Detect which cell encompasses the target text, then output its (x, y) center coordinate. 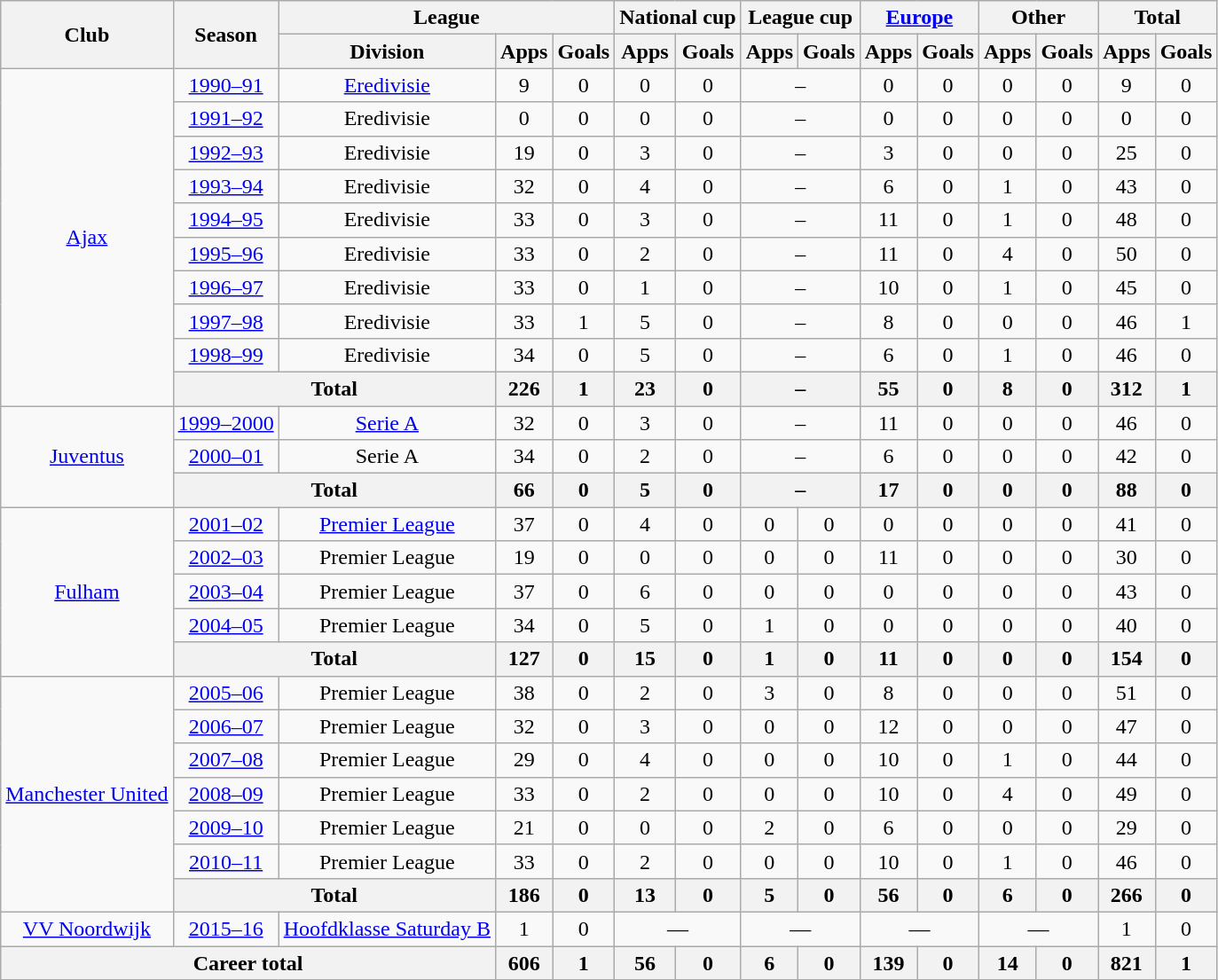
2010–11 (225, 861)
Ajax (87, 238)
Hoofdklasse Saturday B (387, 929)
2004–05 (225, 625)
1998–99 (225, 355)
2008–09 (225, 794)
Manchester United (87, 794)
2001–02 (225, 524)
127 (524, 659)
2006–07 (225, 726)
2000–01 (225, 457)
League cup (800, 18)
25 (1127, 153)
Other (1038, 18)
50 (1127, 254)
1991–92 (225, 119)
1995–96 (225, 254)
40 (1127, 625)
VV Noordwijk (87, 929)
45 (1127, 287)
League (447, 18)
2015–16 (225, 929)
2005–06 (225, 693)
2003–04 (225, 592)
66 (524, 490)
47 (1127, 726)
15 (645, 659)
Fulham (87, 592)
44 (1127, 760)
Europe (919, 18)
51 (1127, 693)
2002–03 (225, 558)
1999–2000 (225, 423)
312 (1127, 388)
55 (888, 388)
226 (524, 388)
21 (524, 827)
186 (524, 895)
13 (645, 895)
Club (87, 35)
1993–94 (225, 186)
14 (1007, 962)
2009–10 (225, 827)
30 (1127, 558)
41 (1127, 524)
606 (524, 962)
23 (645, 388)
17 (888, 490)
49 (1127, 794)
12 (888, 726)
38 (524, 693)
88 (1127, 490)
Season (225, 35)
48 (1127, 220)
154 (1127, 659)
Juventus (87, 457)
1992–93 (225, 153)
Career total (248, 962)
1994–95 (225, 220)
42 (1127, 457)
National cup (678, 18)
Division (387, 51)
266 (1127, 895)
1997–98 (225, 321)
139 (888, 962)
1996–97 (225, 287)
2007–08 (225, 760)
1990–91 (225, 85)
821 (1127, 962)
